Return [X, Y] of the center of cell containing provided text 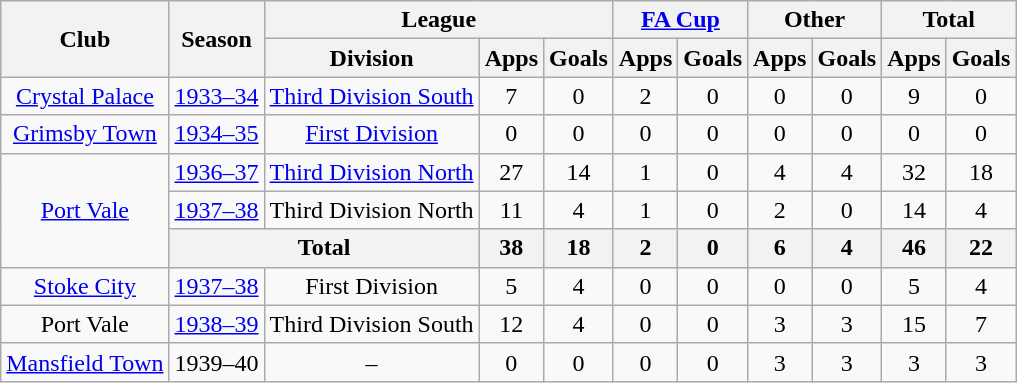
11 [511, 210]
Season [216, 39]
1934–35 [216, 134]
– [372, 362]
Other [815, 20]
12 [511, 324]
27 [511, 172]
Stoke City [85, 286]
Division [372, 58]
22 [981, 248]
Club [85, 39]
Grimsby Town [85, 134]
Mansfield Town [85, 362]
46 [914, 248]
FA Cup [680, 20]
15 [914, 324]
1938–39 [216, 324]
League [438, 20]
6 [780, 248]
9 [914, 96]
38 [511, 248]
32 [914, 172]
1936–37 [216, 172]
Crystal Palace [85, 96]
1939–40 [216, 362]
1933–34 [216, 96]
